For the text-containing cell, return its midpoint in (x, y) coordinate format. 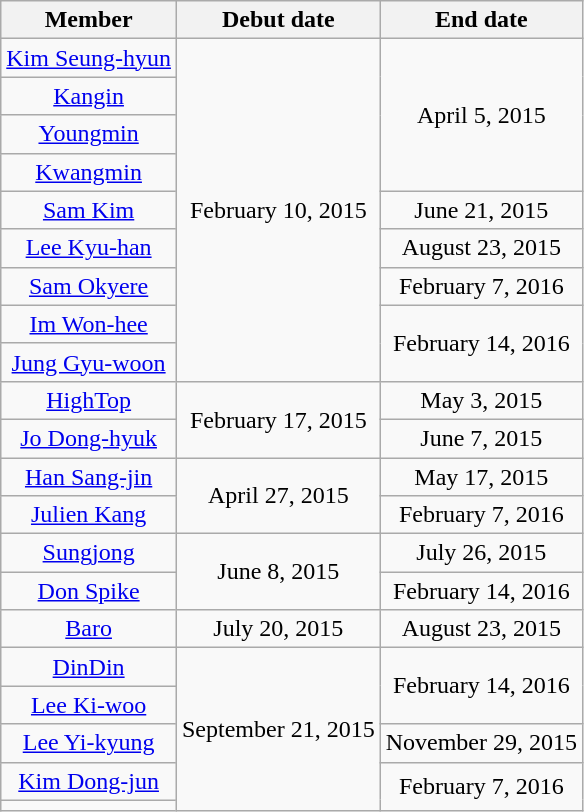
Sungjong (89, 553)
Lee Ki-woo (89, 705)
End date (481, 20)
Lee Yi-kyung (89, 743)
April 5, 2015 (481, 115)
Member (89, 20)
Jo Dong-hyuk (89, 438)
Sam Kim (89, 210)
Julien Kang (89, 515)
May 3, 2015 (481, 400)
Sam Okyere (89, 286)
February 17, 2015 (278, 419)
Baro (89, 629)
Kangin (89, 96)
April 27, 2015 (278, 496)
Youngmin (89, 134)
September 21, 2015 (278, 730)
Debut date (278, 20)
Don Spike (89, 591)
July 26, 2015 (481, 553)
February 10, 2015 (278, 210)
Jung Gyu-woon (89, 362)
DinDin (89, 667)
Kwangmin (89, 172)
June 7, 2015 (481, 438)
July 20, 2015 (278, 629)
Han Sang-jin (89, 477)
June 8, 2015 (278, 572)
Lee Kyu-han (89, 248)
HighTop (89, 400)
November 29, 2015 (481, 743)
Im Won-hee (89, 324)
May 17, 2015 (481, 477)
Kim Seung-hyun (89, 58)
Kim Dong-jun (89, 781)
June 21, 2015 (481, 210)
